Search for the cell housing the specified text and yield its [X, Y] center coordinate. 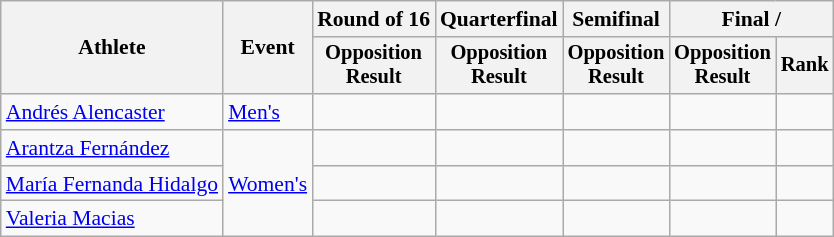
Rank [805, 66]
María Fernanda Hidalgo [112, 184]
Semifinal [616, 19]
Andrés Alencaster [112, 112]
Event [268, 48]
Quarterfinal [499, 19]
Final / [751, 19]
Men's [268, 112]
Valeria Macias [112, 219]
Women's [268, 184]
Arantza Fernández [112, 148]
Round of 16 [374, 19]
Athlete [112, 48]
